Output the (X, Y) coordinate of the center of the cell containing the given text.  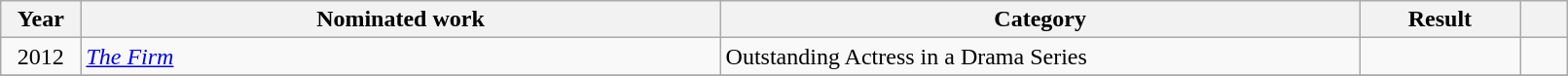
Outstanding Actress in a Drama Series (1039, 57)
Nominated work (401, 19)
Year (41, 19)
2012 (41, 57)
Result (1440, 19)
Category (1039, 19)
The Firm (401, 57)
